Return [X, Y] of the center of cell containing provided text 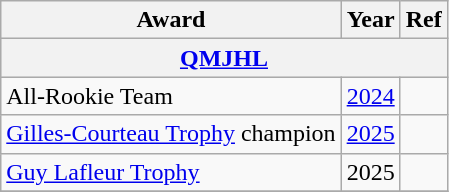
QMJHL [224, 58]
All-Rookie Team [171, 96]
Guy Lafleur Trophy [171, 172]
2024 [370, 96]
Ref [424, 20]
Award [171, 20]
Gilles-Courteau Trophy champion [171, 134]
Year [370, 20]
